From the cell containing the given text, extract its center point as [x, y] coordinate. 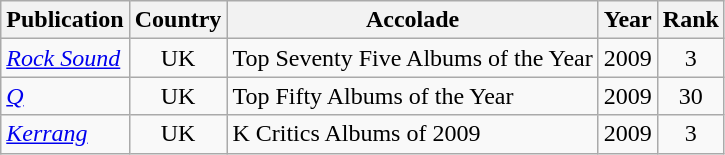
Top Fifty Albums of the Year [412, 96]
Country [178, 20]
Q [65, 96]
30 [690, 96]
Rank [690, 20]
Rock Sound [65, 58]
Year [628, 20]
Kerrang [65, 134]
Accolade [412, 20]
Top Seventy Five Albums of the Year [412, 58]
K Critics Albums of 2009 [412, 134]
Publication [65, 20]
